Return (X, Y) of the center of cell containing provided text 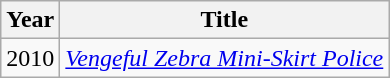
2010 (30, 58)
Vengeful Zebra Mini-Skirt Police (224, 58)
Year (30, 20)
Title (224, 20)
